Search for the cell housing the specified text and yield its (x, y) center coordinate. 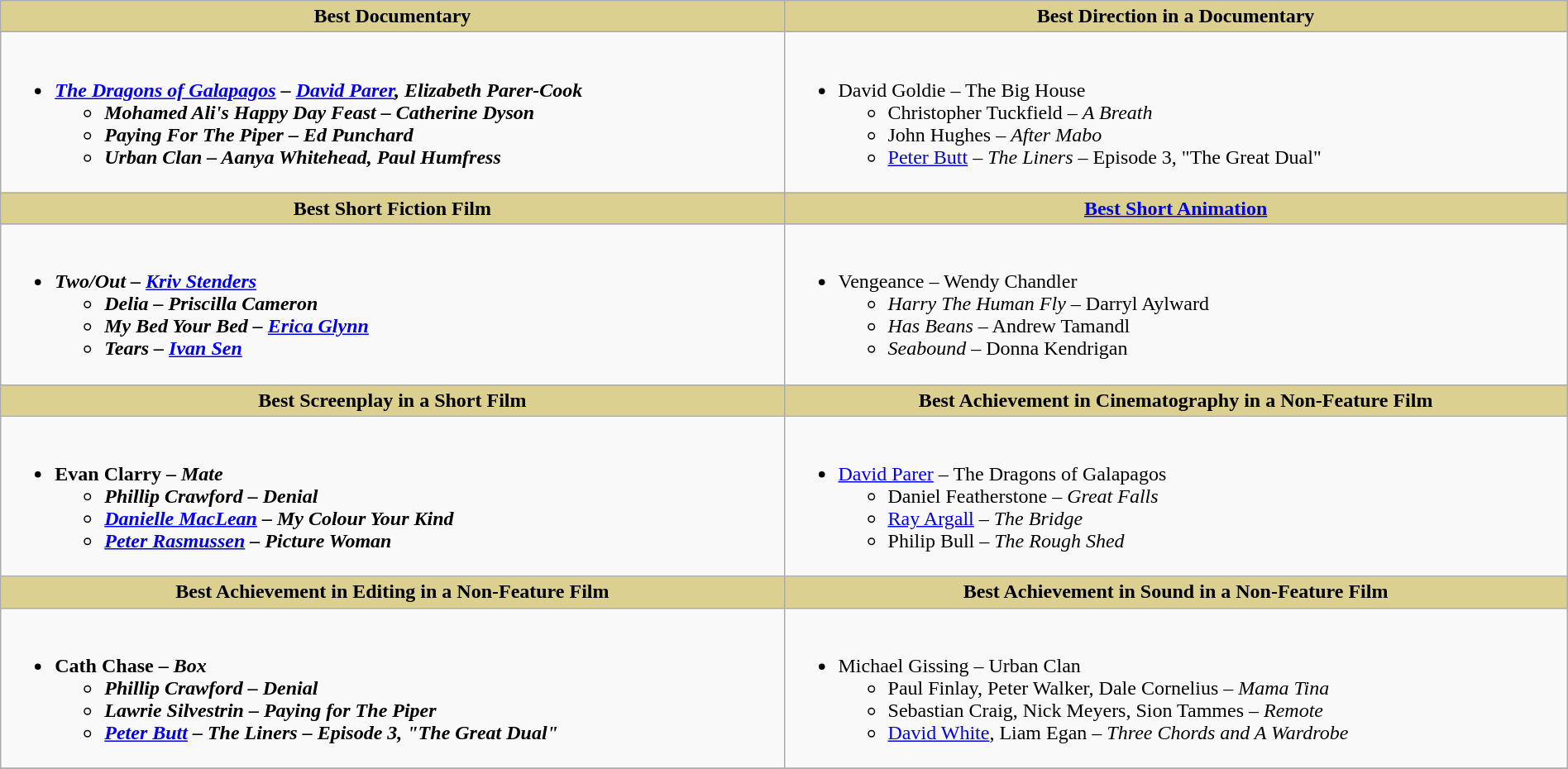
Evan Clarry – MatePhillip Crawford – DenialDanielle MacLean – My Colour Your KindPeter Rasmussen – Picture Woman (392, 496)
David Parer – The Dragons of GalapagosDaniel Featherstone – Great FallsRay Argall – The BridgePhilip Bull – The Rough Shed (1176, 496)
Best Documentary (392, 17)
Best Screenplay in a Short Film (392, 400)
Best Short Fiction Film (392, 208)
Best Direction in a Documentary (1176, 17)
Cath Chase – BoxPhillip Crawford – DenialLawrie Silvestrin – Paying for The PiperPeter Butt – The Liners – Episode 3, "The Great Dual" (392, 688)
David Goldie – The Big HouseChristopher Tuckfield – A BreathJohn Hughes – After MaboPeter Butt – The Liners – Episode 3, "The Great Dual" (1176, 112)
Best Short Animation (1176, 208)
Best Achievement in Editing in a Non-Feature Film (392, 592)
Best Achievement in Cinematography in a Non-Feature Film (1176, 400)
Vengeance – Wendy ChandlerHarry The Human Fly – Darryl AylwardHas Beans – Andrew TamandlSeabound – Donna Kendrigan (1176, 304)
Best Achievement in Sound in a Non-Feature Film (1176, 592)
Two/Out – Kriv StendersDelia – Priscilla CameronMy Bed Your Bed – Erica GlynnTears – Ivan Sen (392, 304)
